For the text-containing cell, return its midpoint in [X, Y] coordinate format. 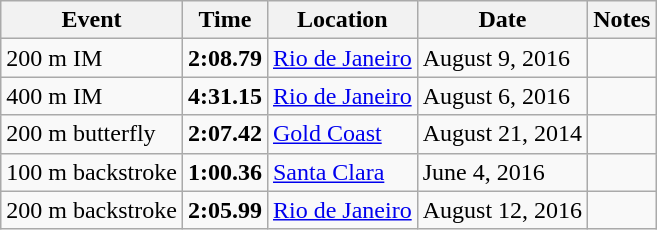
Date [502, 20]
4:31.15 [224, 96]
June 4, 2016 [502, 172]
August 21, 2014 [502, 134]
2:05.99 [224, 210]
Gold Coast [342, 134]
100 m backstroke [92, 172]
1:00.36 [224, 172]
2:07.42 [224, 134]
Time [224, 20]
Location [342, 20]
Santa Clara [342, 172]
200 m butterfly [92, 134]
200 m IM [92, 58]
200 m backstroke [92, 210]
Notes [622, 20]
August 12, 2016 [502, 210]
2:08.79 [224, 58]
August 9, 2016 [502, 58]
400 m IM [92, 96]
August 6, 2016 [502, 96]
Event [92, 20]
